Search for the cell housing the specified text and yield its [x, y] center coordinate. 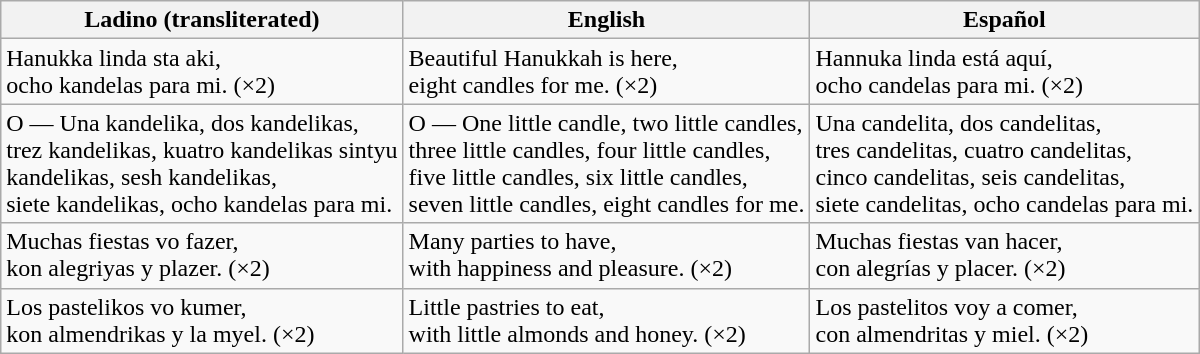
Español [1004, 20]
Los pastelitos voy a comer,con almendritas y miel. (×2) [1004, 320]
Hanukka linda sta aki,ocho kandelas para mi. (×2) [202, 72]
Muchas fiestas van hacer,con alegrías y placer. (×2) [1004, 256]
Una candelita, dos candelitas,tres candelitas, cuatro candelitas,cinco candelitas, seis candelitas,siete candelitas, ocho candelas para mi. [1004, 164]
Little pastries to eat,with little almonds and honey. (×2) [606, 320]
Muchas fiestas vo fazer,kon alegriyas y plazer. (×2) [202, 256]
English [606, 20]
O — Una kandelika, dos kandelikas,trez kandelikas, kuatro kandelikas sintyukandelikas, sesh kandelikas,siete kandelikas, ocho kandelas para mi. [202, 164]
Hannuka linda está aquí,ocho candelas para mi. (×2) [1004, 72]
Ladino (transliterated) [202, 20]
Los pastelikos vo kumer,kon almendrikas y la myel. (×2) [202, 320]
Beautiful Hanukkah is here,eight candles for me. (×2) [606, 72]
Many parties to have,with happiness and pleasure. (×2) [606, 256]
